Determine the [X, Y] coordinate at the center of the cell enclosing the given text.  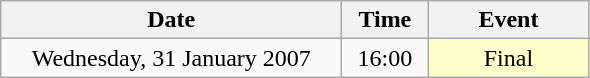
16:00 [385, 58]
Date [172, 20]
Final [508, 58]
Event [508, 20]
Wednesday, 31 January 2007 [172, 58]
Time [385, 20]
